Output the (x, y) coordinate of the center of the cell containing the given text.  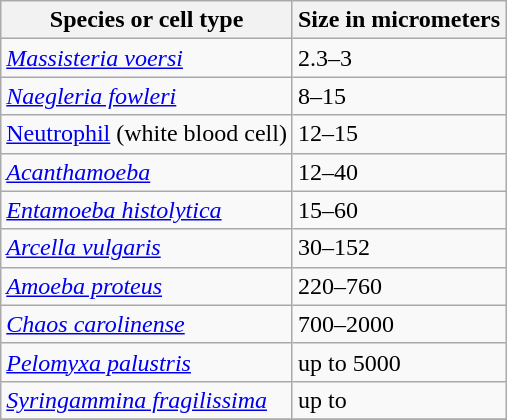
Pelomyxa palustris (147, 362)
Naegleria fowleri (147, 96)
8–15 (398, 96)
Chaos carolinense (147, 324)
30–152 (398, 248)
12–15 (398, 134)
2.3–3 (398, 58)
Entamoeba histolytica (147, 210)
Massisteria voersi (147, 58)
up to (398, 400)
700–2000 (398, 324)
Species or cell type (147, 20)
up to 5000 (398, 362)
Acanthamoeba (147, 172)
Neutrophil (white blood cell) (147, 134)
15–60 (398, 210)
Arcella vulgaris (147, 248)
12–40 (398, 172)
Amoeba proteus (147, 286)
Syringammina fragilissima (147, 400)
220–760 (398, 286)
Size in micrometers (398, 20)
